Identify which cell holds the provided text, then report its [x, y] central coordinate. 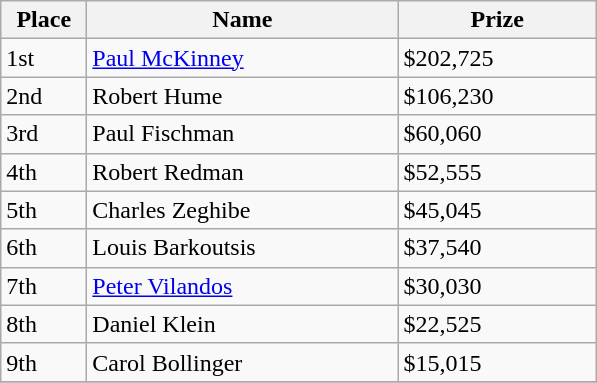
$37,540 [498, 248]
Paul Fischman [242, 134]
6th [44, 248]
$60,060 [498, 134]
Robert Hume [242, 96]
7th [44, 286]
3rd [44, 134]
Charles Zeghibe [242, 210]
Paul McKinney [242, 58]
Carol Bollinger [242, 362]
Place [44, 20]
Prize [498, 20]
$22,525 [498, 324]
Louis Barkoutsis [242, 248]
2nd [44, 96]
$202,725 [498, 58]
$45,045 [498, 210]
4th [44, 172]
9th [44, 362]
Robert Redman [242, 172]
Name [242, 20]
Daniel Klein [242, 324]
$106,230 [498, 96]
8th [44, 324]
$30,030 [498, 286]
5th [44, 210]
1st [44, 58]
Peter Vilandos [242, 286]
$52,555 [498, 172]
$15,015 [498, 362]
